Search for the cell housing the specified text and yield its [x, y] center coordinate. 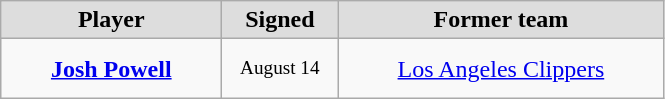
Player [112, 20]
Josh Powell [112, 69]
Former team [501, 20]
August 14 [280, 69]
Signed [280, 20]
Los Angeles Clippers [501, 69]
